Extract the [X, Y] coordinate from the center of the cell holding the provided text.  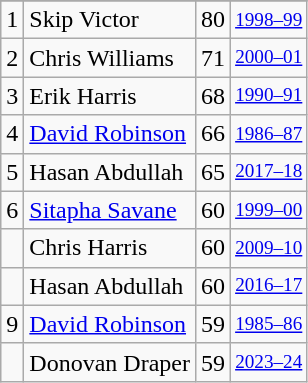
Chris Williams [110, 58]
2000–01 [269, 58]
68 [212, 96]
5 [12, 172]
2023–24 [269, 362]
3 [12, 96]
Donovan Draper [110, 362]
1986–87 [269, 134]
1998–99 [269, 20]
1990–91 [269, 96]
2009–10 [269, 248]
66 [212, 134]
Erik Harris [110, 96]
1999–00 [269, 210]
1 [12, 20]
Sitapha Savane [110, 210]
2016–17 [269, 286]
9 [12, 324]
80 [212, 20]
Chris Harris [110, 248]
65 [212, 172]
1985–86 [269, 324]
71 [212, 58]
2017–18 [269, 172]
Skip Victor [110, 20]
6 [12, 210]
4 [12, 134]
2 [12, 58]
